Scan for the cell matching the given text and deliver its [x, y] coordinate at center. 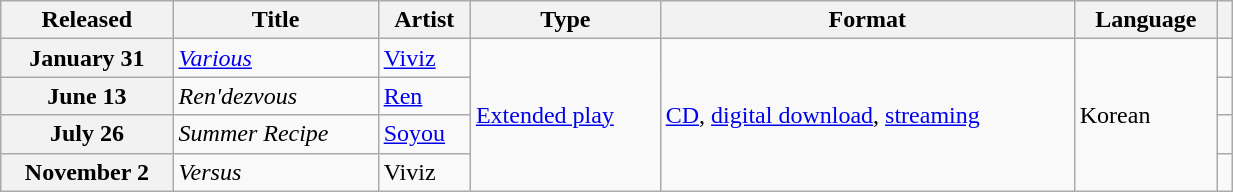
November 2 [87, 172]
January 31 [87, 58]
Ren'dezvous [276, 96]
Versus [276, 172]
Artist [424, 20]
July 26 [87, 134]
Soyou [424, 134]
Type [565, 20]
Korean [1146, 115]
June 13 [87, 96]
Ren [424, 96]
Language [1146, 20]
Various [276, 58]
Released [87, 20]
CD, digital download, streaming [867, 115]
Format [867, 20]
Extended play [565, 115]
Title [276, 20]
Summer Recipe [276, 134]
